Return [X, Y] of the center of cell containing provided text 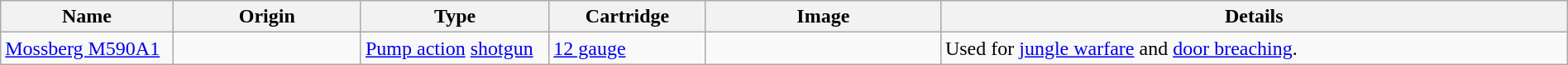
Cartridge [627, 17]
Type [455, 17]
Details [1254, 17]
Name [87, 17]
12 gauge [627, 48]
Mossberg M590A1 [87, 48]
Pump action shotgun [455, 48]
Used for jungle warfare and door breaching. [1254, 48]
Image [823, 17]
Origin [266, 17]
